Scan for the cell matching the given text and deliver its [X, Y] coordinate at center. 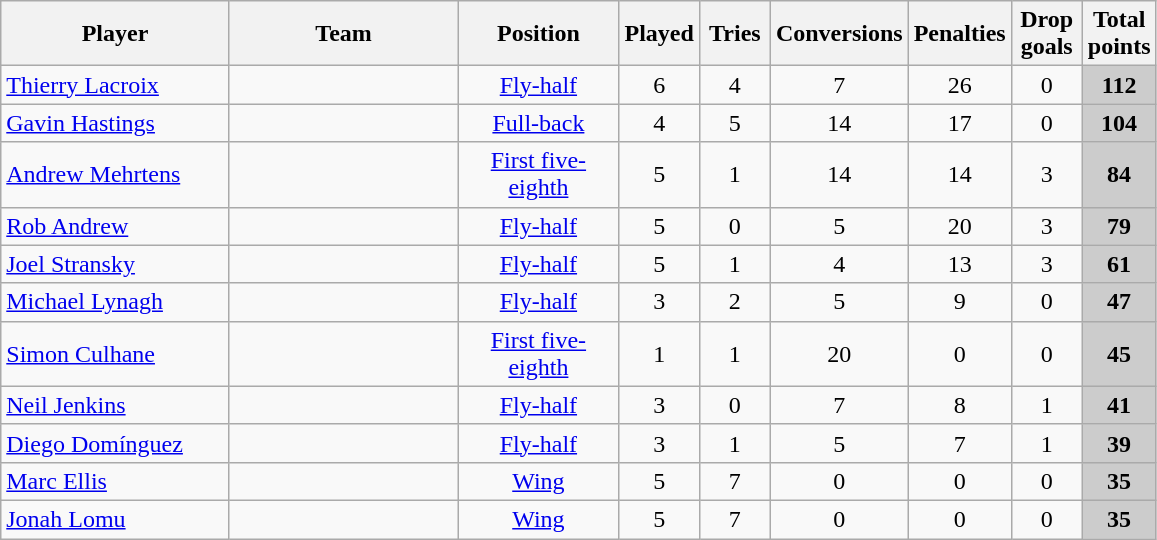
61 [1119, 264]
13 [960, 264]
Total points [1119, 34]
Jonah Lomu [116, 519]
39 [1119, 443]
Position [538, 34]
Andrew Mehrtens [116, 174]
Conversions [839, 34]
9 [960, 302]
Joel Stransky [116, 264]
41 [1119, 405]
Rob Andrew [116, 226]
6 [659, 85]
Thierry Lacroix [116, 85]
79 [1119, 226]
Full-back [538, 123]
Played [659, 34]
Drop goals [1046, 34]
Player [116, 34]
8 [960, 405]
Diego Domínguez [116, 443]
Neil Jenkins [116, 405]
Tries [734, 34]
Gavin Hastings [116, 123]
Team [344, 34]
Michael Lynagh [116, 302]
47 [1119, 302]
26 [960, 85]
Marc Ellis [116, 481]
Penalties [960, 34]
Simon Culhane [116, 354]
112 [1119, 85]
45 [1119, 354]
2 [734, 302]
17 [960, 123]
84 [1119, 174]
104 [1119, 123]
